Provide the (x, y) coordinate of the cell's center where the given text is located.  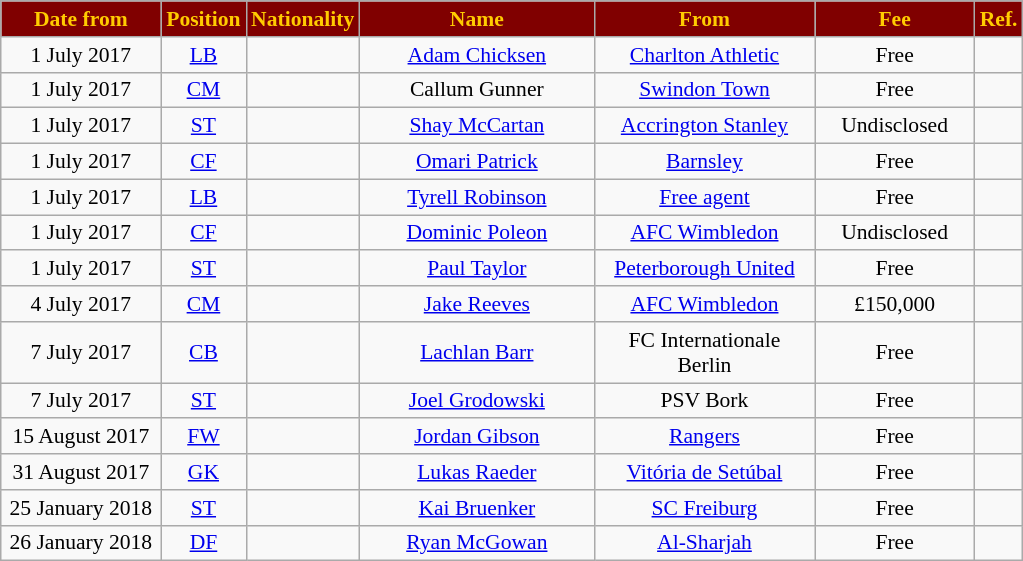
Paul Taylor (476, 269)
4 July 2017 (81, 304)
DF (204, 543)
Charlton Athletic (704, 55)
25 January 2018 (81, 508)
From (704, 19)
CB (204, 352)
Tyrell Robinson (476, 197)
Omari Patrick (476, 162)
Ref. (999, 19)
Adam Chicksen (476, 55)
Accrington Stanley (704, 126)
Al-Sharjah (704, 543)
Swindon Town (704, 90)
Name (476, 19)
Vitória de Setúbal (704, 472)
Lukas Raeder (476, 472)
FC Internationale Berlin (704, 352)
PSV Bork (704, 401)
Date from (81, 19)
Jake Reeves (476, 304)
Callum Gunner (476, 90)
Lachlan Barr (476, 352)
Fee (895, 19)
Position (204, 19)
FW (204, 437)
31 August 2017 (81, 472)
Jordan Gibson (476, 437)
Ryan McGowan (476, 543)
£150,000 (895, 304)
26 January 2018 (81, 543)
Kai Bruenker (476, 508)
GK (204, 472)
Joel Grodowski (476, 401)
SC Freiburg (704, 508)
Peterborough United (704, 269)
Free agent (704, 197)
Nationality (302, 19)
Dominic Poleon (476, 233)
Shay McCartan (476, 126)
Barnsley (704, 162)
15 August 2017 (81, 437)
Rangers (704, 437)
